From the cell containing the given text, extract its center point as (X, Y) coordinate. 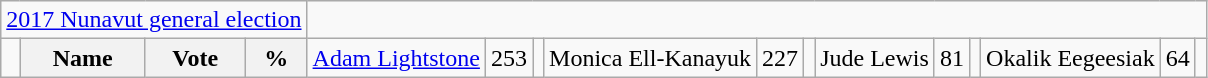
Okalik Eegeesiak (1071, 58)
Monica Ell-Kanayuk (650, 58)
64 (1178, 58)
227 (780, 58)
% (276, 58)
Adam Lightstone (396, 58)
2017 Nunavut general election (154, 20)
253 (508, 58)
Jude Lewis (875, 58)
Vote (195, 58)
81 (952, 58)
Name (82, 58)
